Extract the (X, Y) coordinate from the center of the cell holding the provided text.  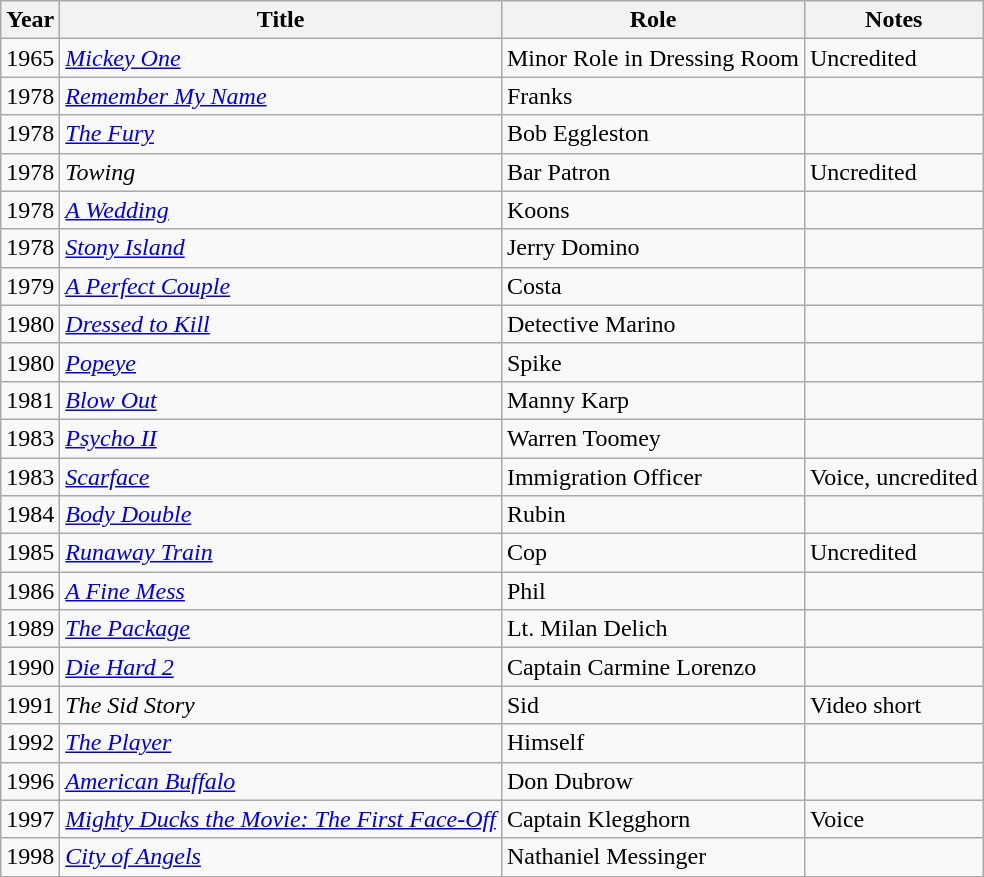
1991 (30, 705)
Bar Patron (652, 172)
1990 (30, 667)
1997 (30, 819)
Costa (652, 286)
1992 (30, 743)
Spike (652, 362)
Manny Karp (652, 400)
Voice, uncredited (894, 477)
Phil (652, 591)
Warren Toomey (652, 438)
1985 (30, 553)
The Sid Story (281, 705)
The Package (281, 629)
Sid (652, 705)
Captain Klegghorn (652, 819)
1965 (30, 58)
Body Double (281, 515)
A Perfect Couple (281, 286)
Cop (652, 553)
Title (281, 20)
Scarface (281, 477)
Popeye (281, 362)
Bob Eggleston (652, 134)
Mighty Ducks the Movie: The First Face-Off (281, 819)
Notes (894, 20)
Minor Role in Dressing Room (652, 58)
Video short (894, 705)
1981 (30, 400)
Dressed to Kill (281, 324)
A Wedding (281, 210)
Runaway Train (281, 553)
Voice (894, 819)
1989 (30, 629)
Role (652, 20)
Himself (652, 743)
The Fury (281, 134)
Koons (652, 210)
American Buffalo (281, 781)
Rubin (652, 515)
Stony Island (281, 248)
Captain Carmine Lorenzo (652, 667)
Mickey One (281, 58)
A Fine Mess (281, 591)
Remember My Name (281, 96)
Lt. Milan Delich (652, 629)
Don Dubrow (652, 781)
Immigration Officer (652, 477)
Year (30, 20)
City of Angels (281, 857)
Detective Marino (652, 324)
1996 (30, 781)
1984 (30, 515)
Blow Out (281, 400)
1979 (30, 286)
Jerry Domino (652, 248)
Die Hard 2 (281, 667)
The Player (281, 743)
1998 (30, 857)
Nathaniel Messinger (652, 857)
Psycho II (281, 438)
Franks (652, 96)
Towing (281, 172)
1986 (30, 591)
